Detect which cell encompasses the target text, then output its (x, y) center coordinate. 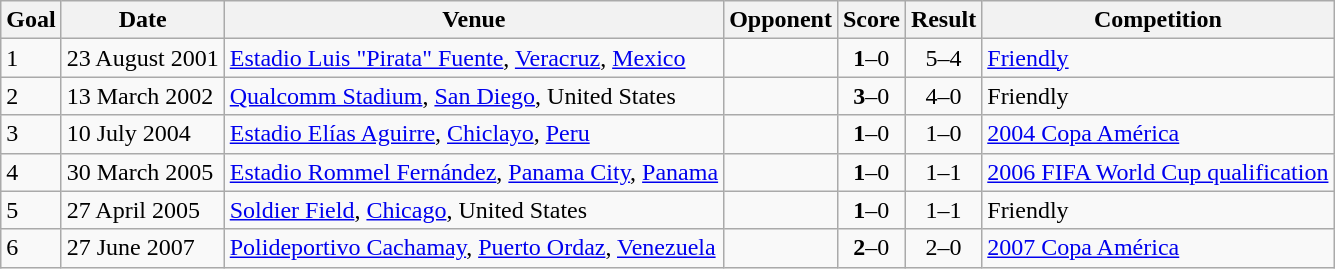
Venue (474, 20)
Qualcomm Stadium, San Diego, United States (474, 96)
5 (31, 210)
2 (31, 96)
6 (31, 248)
2006 FIFA World Cup qualification (1158, 172)
1 (31, 58)
2007 Copa América (1158, 248)
30 March 2005 (142, 172)
23 August 2001 (142, 58)
Result (943, 20)
27 April 2005 (142, 210)
Estadio Luis "Pirata" Fuente, Veracruz, Mexico (474, 58)
3 (31, 134)
2004 Copa América (1158, 134)
Goal (31, 20)
Estadio Elías Aguirre, Chiclayo, Peru (474, 134)
4 (31, 172)
5–4 (943, 58)
Opponent (781, 20)
27 June 2007 (142, 248)
Estadio Rommel Fernández, Panama City, Panama (474, 172)
Date (142, 20)
3–0 (871, 96)
Soldier Field, Chicago, United States (474, 210)
Polideportivo Cachamay, Puerto Ordaz, Venezuela (474, 248)
4–0 (943, 96)
13 March 2002 (142, 96)
10 July 2004 (142, 134)
Competition (1158, 20)
Score (871, 20)
